Pinpoint the cell where the given text exists, returning its [x, y] midpoint coordinate. 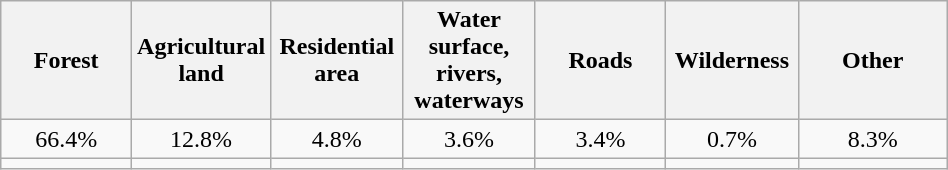
Roads [600, 60]
Forest [66, 60]
12.8% [202, 139]
0.7% [732, 139]
3.6% [469, 139]
66.4% [66, 139]
4.8% [337, 139]
Wilderness [732, 60]
Other [872, 60]
3.4% [600, 139]
Residential area [337, 60]
8.3% [872, 139]
Agricultural land [202, 60]
Water surface, rivers, waterways [469, 60]
